Identify which cell holds the provided text, then report its [x, y] central coordinate. 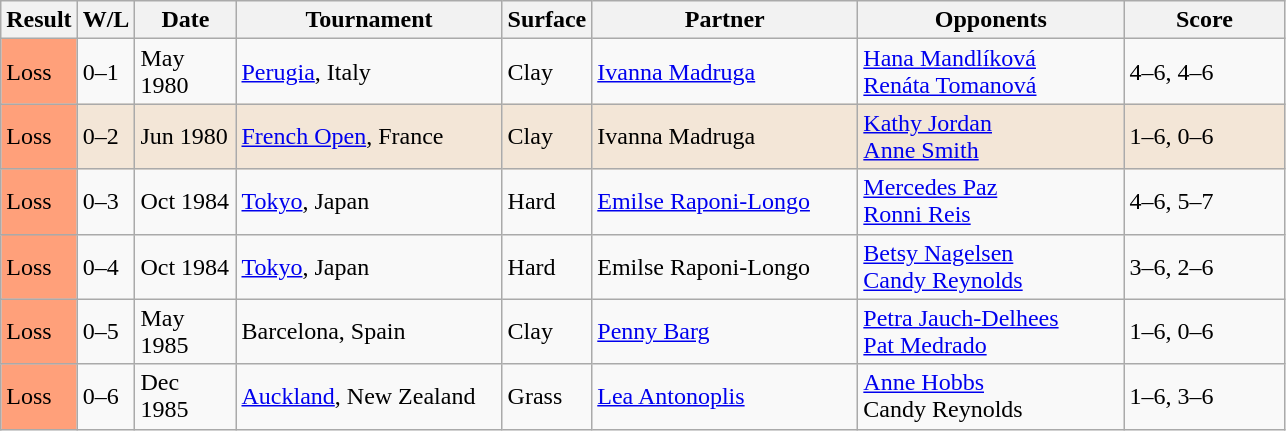
Opponents [991, 20]
4–6, 5–7 [1204, 202]
Auckland, New Zealand [369, 396]
Perugia, Italy [369, 72]
0–1 [106, 72]
Petra Jauch-Delhees Pat Medrado [991, 332]
Lea Antonoplis [725, 396]
May 1980 [186, 72]
Partner [725, 20]
Mercedes Paz Ronni Reis [991, 202]
Date [186, 20]
May 1985 [186, 332]
Score [1204, 20]
0–4 [106, 266]
Penny Barg [725, 332]
0–6 [106, 396]
Dec 1985 [186, 396]
1–6, 3–6 [1204, 396]
Grass [547, 396]
Barcelona, Spain [369, 332]
4–6, 4–6 [1204, 72]
Tournament [369, 20]
Anne Hobbs Candy Reynolds [991, 396]
0–2 [106, 136]
French Open, France [369, 136]
Result [39, 20]
W/L [106, 20]
Kathy Jordan Anne Smith [991, 136]
Hana Mandlíková Renáta Tomanová [991, 72]
0–3 [106, 202]
0–5 [106, 332]
Jun 1980 [186, 136]
Surface [547, 20]
Betsy Nagelsen Candy Reynolds [991, 266]
3–6, 2–6 [1204, 266]
